Identify which cell holds the provided text, then report its [x, y] central coordinate. 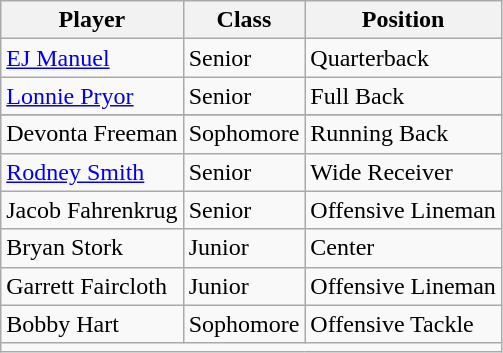
Running Back [404, 134]
Player [92, 20]
Jacob Fahrenkrug [92, 210]
Offensive Tackle [404, 324]
Class [244, 20]
Position [404, 20]
Wide Receiver [404, 172]
Bryan Stork [92, 248]
Bobby Hart [92, 324]
Center [404, 248]
Devonta Freeman [92, 134]
Quarterback [404, 58]
Rodney Smith [92, 172]
Full Back [404, 96]
Lonnie Pryor [92, 96]
Garrett Faircloth [92, 286]
EJ Manuel [92, 58]
